Output the (X, Y) coordinate of the center of the cell containing the given text.  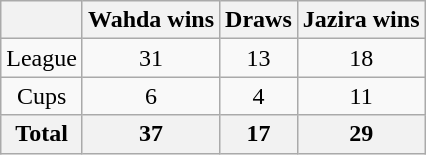
Total (42, 134)
11 (361, 96)
Draws (259, 20)
29 (361, 134)
13 (259, 58)
Jazira wins (361, 20)
6 (150, 96)
Cups (42, 96)
Wahda wins (150, 20)
31 (150, 58)
League (42, 58)
17 (259, 134)
18 (361, 58)
37 (150, 134)
4 (259, 96)
